Output the (X, Y) coordinate of the center of the cell containing the given text.  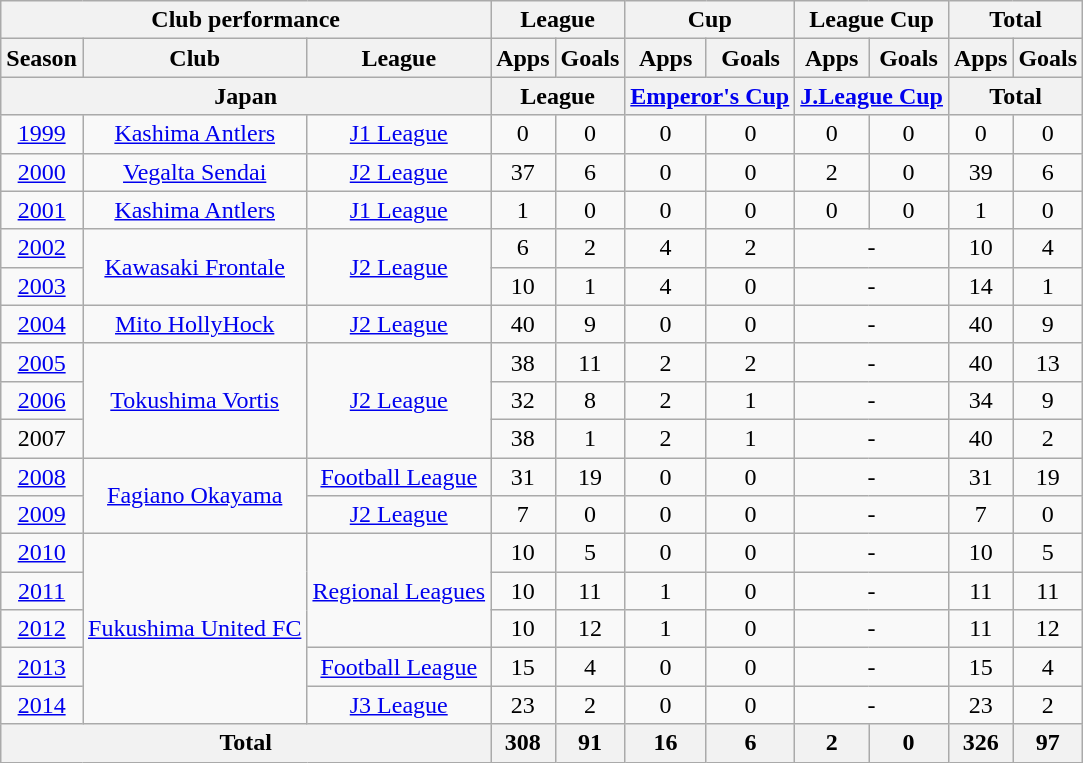
2000 (42, 172)
326 (980, 743)
2005 (42, 362)
2001 (42, 210)
39 (980, 172)
2006 (42, 400)
Club performance (246, 20)
Fagiano Okayama (194, 496)
13 (1048, 362)
Club (194, 58)
2014 (42, 705)
Fukushima United FC (194, 629)
91 (590, 743)
308 (523, 743)
2011 (42, 591)
2004 (42, 324)
League Cup (872, 20)
Season (42, 58)
J.League Cup (872, 96)
97 (1048, 743)
Regional Leagues (399, 591)
2002 (42, 248)
2008 (42, 477)
J3 League (399, 705)
Emperor's Cup (710, 96)
14 (980, 286)
Mito HollyHock (194, 324)
2007 (42, 438)
Cup (710, 20)
16 (666, 743)
Kawasaki Frontale (194, 267)
2009 (42, 515)
8 (590, 400)
Vegalta Sendai (194, 172)
2003 (42, 286)
2010 (42, 553)
37 (523, 172)
2012 (42, 629)
32 (523, 400)
Japan (246, 96)
34 (980, 400)
1999 (42, 134)
2013 (42, 667)
Tokushima Vortis (194, 400)
